Detect which cell encompasses the target text, then output its (X, Y) center coordinate. 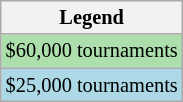
$25,000 tournaments (92, 85)
Legend (92, 17)
$60,000 tournaments (92, 51)
